Capture the cell that displays the provided text and extract its [X, Y] central coordinate. 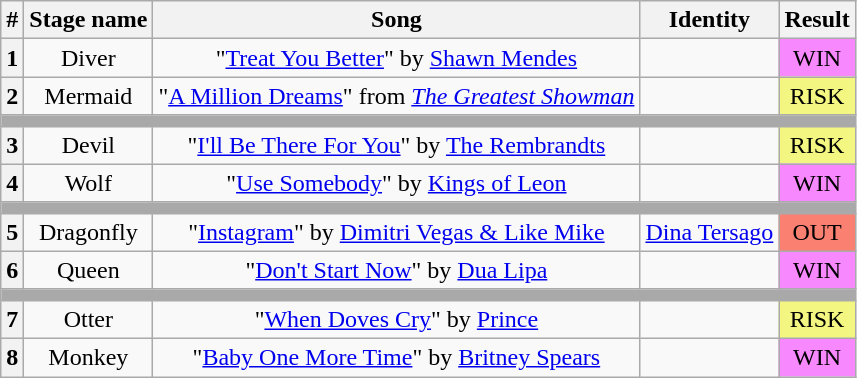
Queen [88, 270]
Diver [88, 58]
3 [12, 145]
Devil [88, 145]
"When Doves Cry" by Prince [396, 319]
# [12, 20]
Otter [88, 319]
Mermaid [88, 96]
Wolf [88, 183]
Dina Tersago [710, 232]
1 [12, 58]
OUT [817, 232]
4 [12, 183]
Result [817, 20]
7 [12, 319]
"Instagram" by Dimitri Vegas & Like Mike [396, 232]
Identity [710, 20]
"Don't Start Now" by Dua Lipa [396, 270]
"Treat You Better" by Shawn Mendes [396, 58]
5 [12, 232]
"A Million Dreams" from The Greatest Showman [396, 96]
8 [12, 357]
Song [396, 20]
2 [12, 96]
"Use Somebody" by Kings of Leon [396, 183]
6 [12, 270]
Stage name [88, 20]
Monkey [88, 357]
"I'll Be There For You" by The Rembrandts [396, 145]
Dragonfly [88, 232]
"Baby One More Time" by Britney Spears [396, 357]
